Extract the (X, Y) coordinate from the center of the cell holding the provided text.  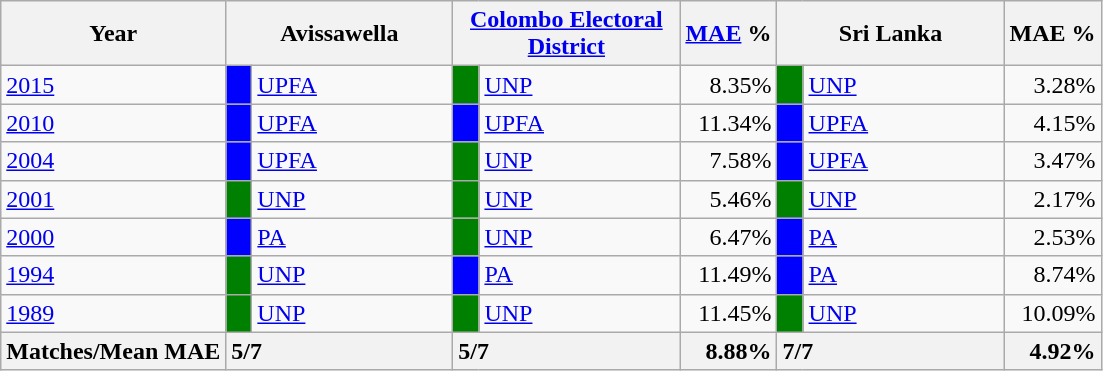
11.45% (728, 313)
10.09% (1052, 313)
3.28% (1052, 85)
Avissawella (340, 34)
8.35% (728, 85)
2004 (114, 161)
6.47% (728, 237)
2.17% (1052, 199)
2001 (114, 199)
Colombo Electoral District (566, 34)
11.34% (728, 123)
2010 (114, 123)
2000 (114, 237)
2.53% (1052, 237)
4.15% (1052, 123)
7.58% (728, 161)
7/7 (890, 351)
2015 (114, 85)
11.49% (728, 275)
Sri Lanka (890, 34)
Matches/Mean MAE (114, 351)
4.92% (1052, 351)
Year (114, 34)
3.47% (1052, 161)
8.74% (1052, 275)
5.46% (728, 199)
8.88% (728, 351)
1989 (114, 313)
1994 (114, 275)
